Find where the given text appears and provide that cell's center as [X, Y] coordinate. 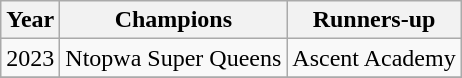
Champions [174, 20]
Runners-up [374, 20]
Year [30, 20]
Ntopwa Super Queens [174, 58]
2023 [30, 58]
Ascent Academy [374, 58]
